Return the (X, Y) coordinate for the center point of the cell that contains the specified text.  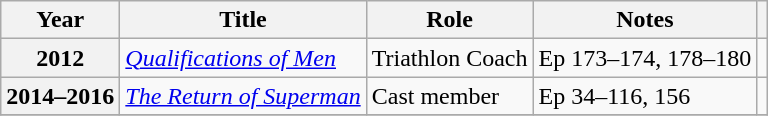
2012 (60, 58)
Title (243, 20)
Notes (645, 20)
Cast member (450, 96)
Year (60, 20)
The Return of Superman (243, 96)
Qualifications of Men (243, 58)
Triathlon Coach (450, 58)
Ep 34–116, 156 (645, 96)
Ep 173–174, 178–180 (645, 58)
2014–2016 (60, 96)
Role (450, 20)
